From the cell containing the given text, extract its center point as [x, y] coordinate. 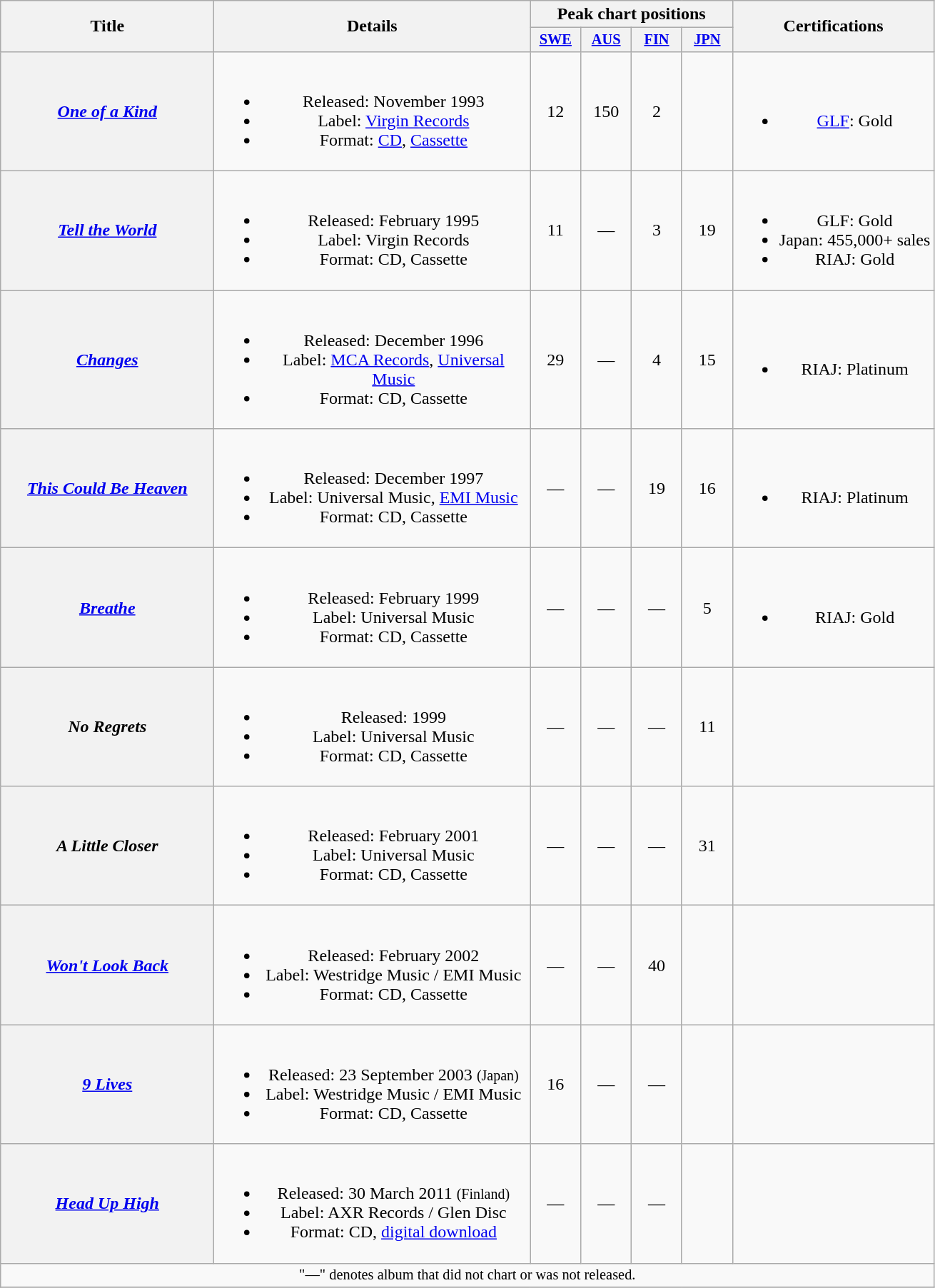
No Regrets [107, 726]
Released: February 2002Label: Westridge Music / EMI MusicFormat: CD, Cassette [373, 965]
Released: February 2001Label: Universal MusicFormat: CD, Cassette [373, 846]
FIN [657, 40]
This Could Be Heaven [107, 488]
Won't Look Back [107, 965]
Title [107, 26]
4 [657, 360]
29 [555, 360]
One of a Kind [107, 111]
Released: 30 March 2011 (Finland) Label: AXR Records / Glen DiscFormat: CD, digital download [373, 1203]
Released: 1999Label: Universal MusicFormat: CD, Cassette [373, 726]
Released: December 1997Label: Universal Music, EMI MusicFormat: CD, Cassette [373, 488]
150 [607, 111]
9 Lives [107, 1085]
Certifications [834, 26]
Head Up High [107, 1203]
3 [657, 231]
Tell the World [107, 231]
SWE [555, 40]
Released: November 1993Label: Virgin RecordsFormat: CD, Cassette [373, 111]
Released: December 1996Label: MCA Records, Universal MusicFormat: CD, Cassette [373, 360]
40 [657, 965]
2 [657, 111]
12 [555, 111]
A Little Closer [107, 846]
Released: 23 September 2003 (Japan) Label: Westridge Music / EMI MusicFormat: CD, Cassette [373, 1085]
RIAJ: Gold [834, 608]
Changes [107, 360]
GLF: GoldJapan: 455,000+ sales RIAJ: Gold [834, 231]
GLF: Gold [834, 111]
"—" denotes album that did not chart or was not released. [467, 1275]
Released: February 1995Label: Virgin RecordsFormat: CD, Cassette [373, 231]
Released: February 1999Label: Universal MusicFormat: CD, Cassette [373, 608]
Peak chart positions [631, 14]
JPN [707, 40]
5 [707, 608]
Breathe [107, 608]
AUS [607, 40]
Details [373, 26]
15 [707, 360]
31 [707, 846]
